From the cell containing the given text, extract its center point as [X, Y] coordinate. 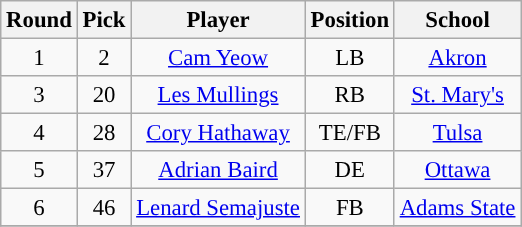
Position [350, 20]
2 [104, 58]
DE [350, 170]
Player [218, 20]
20 [104, 95]
1 [39, 58]
Adrian Baird [218, 170]
School [457, 20]
RB [350, 95]
28 [104, 133]
Adams State [457, 208]
Lenard Semajuste [218, 208]
FB [350, 208]
Les Mullings [218, 95]
LB [350, 58]
Ottawa [457, 170]
3 [39, 95]
4 [39, 133]
TE/FB [350, 133]
Akron [457, 58]
Tulsa [457, 133]
Pick [104, 20]
37 [104, 170]
6 [39, 208]
Cory Hathaway [218, 133]
Cam Yeow [218, 58]
5 [39, 170]
St. Mary's [457, 95]
46 [104, 208]
Round [39, 20]
